Output the [x, y] coordinate of the center of the cell containing the given text.  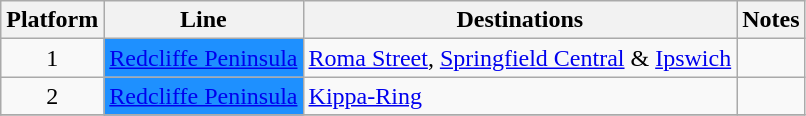
Line [204, 20]
Notes [771, 20]
Platform [52, 20]
Kippa-Ring [520, 96]
Roma Street, Springfield Central & Ipswich [520, 58]
Destinations [520, 20]
1 [52, 58]
2 [52, 96]
